Search for the cell housing the specified text and yield its (X, Y) center coordinate. 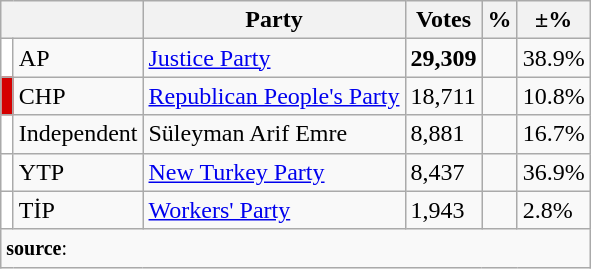
36.9% (554, 172)
10.8% (554, 96)
Votes (444, 20)
8,437 (444, 172)
Party (274, 20)
AP (78, 58)
Workers' Party (274, 210)
Justice Party (274, 58)
% (500, 20)
29,309 (444, 58)
New Turkey Party (274, 172)
38.9% (554, 58)
YTP (78, 172)
Republican People's Party (274, 96)
2.8% (554, 210)
16.7% (554, 134)
8,881 (444, 134)
CHP (78, 96)
Independent (78, 134)
Süleyman Arif Emre (274, 134)
source: (296, 248)
±% (554, 20)
1,943 (444, 210)
TİP (78, 210)
18,711 (444, 96)
